From the cell containing the given text, extract its center point as (X, Y) coordinate. 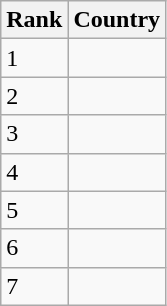
4 (34, 172)
Rank (34, 20)
5 (34, 210)
3 (34, 134)
Country (117, 20)
7 (34, 286)
6 (34, 248)
1 (34, 58)
2 (34, 96)
